Output the (X, Y) coordinate of the center of the cell containing the given text.  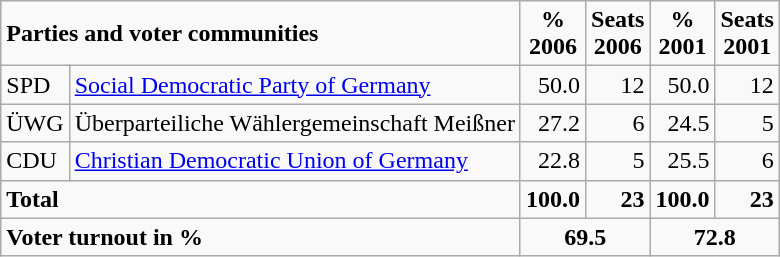
Christian Democratic Union of Germany (294, 161)
%2006 (552, 34)
SPD (35, 85)
CDU (35, 161)
Überparteiliche Wählergemeinschaft Meißner (294, 123)
ÜWG (35, 123)
Social Democratic Party of Germany (294, 85)
69.5 (584, 237)
27.2 (552, 123)
Total (261, 199)
%2001 (682, 34)
Voter turnout in % (261, 237)
24.5 (682, 123)
Seats2006 (618, 34)
Seats2001 (747, 34)
22.8 (552, 161)
25.5 (682, 161)
Parties and voter communities (261, 34)
72.8 (714, 237)
